Scan for the cell matching the given text and deliver its [X, Y] coordinate at center. 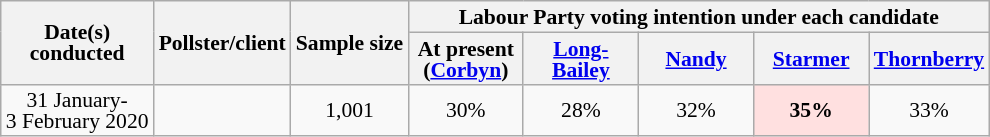
Long-Bailey [580, 58]
Nandy [696, 58]
35% [812, 110]
30% [466, 110]
Starmer [812, 58]
Thornberry [930, 58]
At present (Corbyn) [466, 58]
28% [580, 110]
Pollster/client [222, 42]
1,001 [350, 110]
31 January-3 February 2020 [78, 110]
Labour Party voting intention under each candidate [698, 16]
33% [930, 110]
Sample size [350, 42]
32% [696, 110]
Date(s)conducted [78, 42]
